Pinpoint the cell where the given text exists, returning its [x, y] midpoint coordinate. 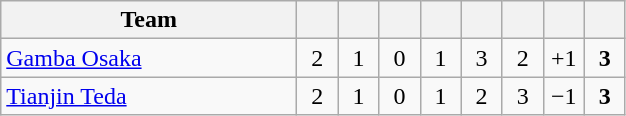
Tianjin Teda [149, 96]
Gamba Osaka [149, 58]
+1 [564, 58]
−1 [564, 96]
Team [149, 20]
